Locate the cell with the specified text and output its (X, Y) center coordinate. 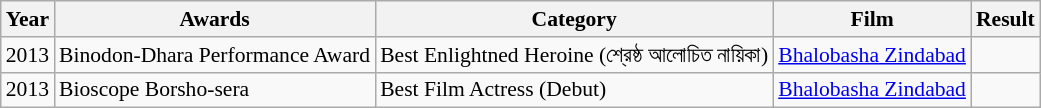
Best Enlightned Heroine (শ্রেষ্ঠ আলোচিত নায়িকা) (574, 55)
Bioscope Borsho-sera (214, 90)
Film (872, 19)
Awards (214, 19)
Binodon-Dhara Performance Award (214, 55)
Category (574, 19)
Best Film Actress (Debut) (574, 90)
Result (1006, 19)
Year (28, 19)
